Locate the cell with the specified text and output its (X, Y) center coordinate. 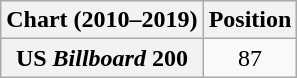
Position (250, 20)
Chart (2010–2019) (102, 20)
US Billboard 200 (102, 58)
87 (250, 58)
